Extract the (x, y) coordinate from the center of the cell holding the provided text.  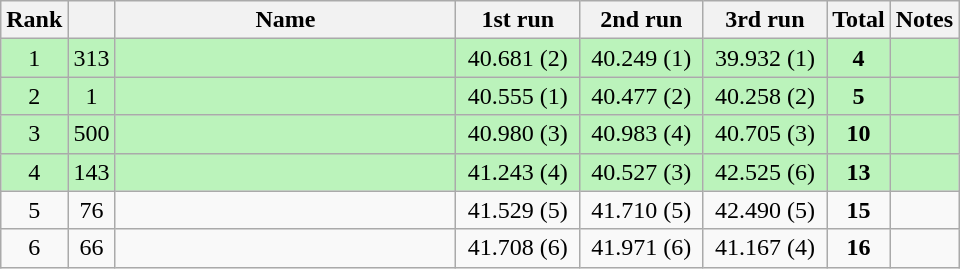
41.167 (4) (765, 248)
1st run (518, 20)
143 (92, 172)
66 (92, 248)
2 (34, 96)
42.525 (6) (765, 172)
40.258 (2) (765, 96)
40.705 (3) (765, 134)
40.983 (4) (642, 134)
313 (92, 58)
13 (859, 172)
40.555 (1) (518, 96)
Total (859, 20)
39.932 (1) (765, 58)
10 (859, 134)
6 (34, 248)
41.529 (5) (518, 210)
3 (34, 134)
16 (859, 248)
40.527 (3) (642, 172)
40.249 (1) (642, 58)
3rd run (765, 20)
Rank (34, 20)
Name (286, 20)
41.710 (5) (642, 210)
41.971 (6) (642, 248)
Notes (924, 20)
40.477 (2) (642, 96)
42.490 (5) (765, 210)
15 (859, 210)
2nd run (642, 20)
41.243 (4) (518, 172)
40.980 (3) (518, 134)
41.708 (6) (518, 248)
500 (92, 134)
76 (92, 210)
40.681 (2) (518, 58)
